Capture the cell that displays the provided text and extract its [x, y] central coordinate. 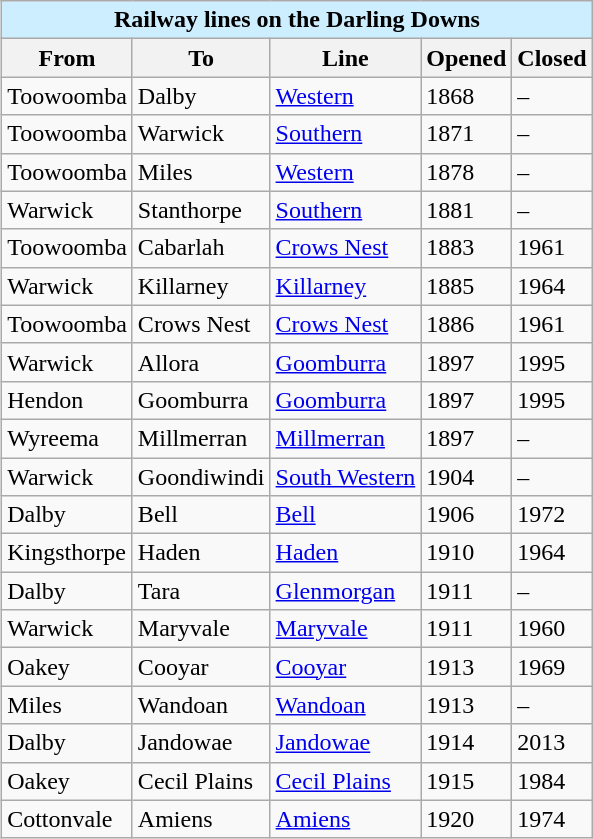
South Western [346, 477]
1910 [466, 553]
1904 [466, 477]
Stanthorpe [201, 210]
1915 [466, 781]
1886 [466, 324]
1881 [466, 210]
1969 [552, 667]
Opened [466, 58]
Glenmorgan [346, 591]
1906 [466, 515]
1868 [466, 96]
Wyreema [68, 438]
1883 [466, 248]
Tara [201, 591]
Cabarlah [201, 248]
1871 [466, 134]
1920 [466, 819]
1914 [466, 743]
1960 [552, 629]
1984 [552, 781]
Allora [201, 362]
Hendon [68, 400]
Kingsthorpe [68, 553]
1974 [552, 819]
1885 [466, 286]
Closed [552, 58]
Railway lines on the Darling Downs [298, 20]
Goondiwindi [201, 477]
Cottonvale [68, 819]
2013 [552, 743]
From [68, 58]
To [201, 58]
1878 [466, 172]
Line [346, 58]
1972 [552, 515]
